Return the (x, y) coordinate for the center point of the cell that contains the specified text.  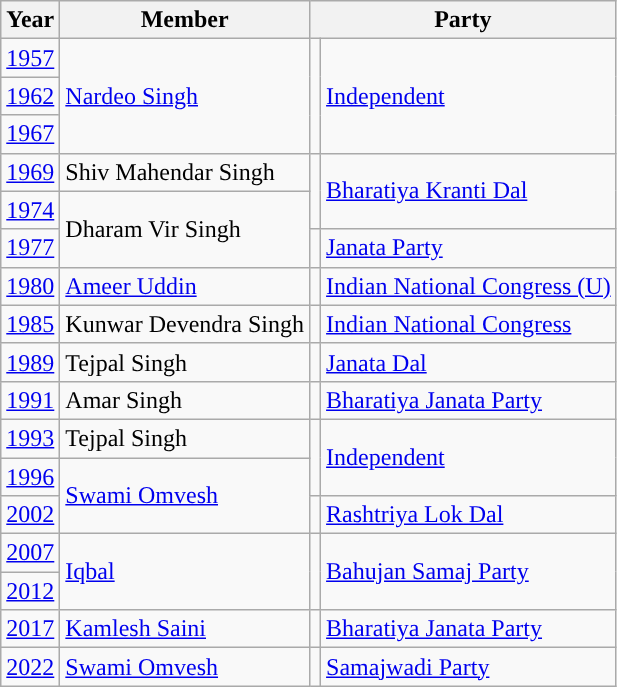
Bahujan Samaj Party (469, 572)
1969 (30, 172)
Kunwar Devendra Singh (185, 324)
1996 (30, 477)
1974 (30, 210)
2022 (30, 667)
1985 (30, 324)
Janata Party (469, 248)
Party (462, 20)
1962 (30, 96)
Bharatiya Kranti Dal (469, 191)
Indian National Congress (469, 324)
1989 (30, 362)
Kamlesh Saini (185, 629)
Member (185, 20)
1993 (30, 438)
Janata Dal (469, 362)
Samajwadi Party (469, 667)
2002 (30, 515)
Dharam Vir Singh (185, 229)
Year (30, 20)
Iqbal (185, 572)
Shiv Mahendar Singh (185, 172)
2017 (30, 629)
1991 (30, 400)
2007 (30, 553)
Ameer Uddin (185, 286)
Nardeo Singh (185, 96)
1980 (30, 286)
1977 (30, 248)
1967 (30, 134)
Amar Singh (185, 400)
Indian National Congress (U) (469, 286)
1957 (30, 58)
2012 (30, 591)
Rashtriya Lok Dal (469, 515)
